Pinpoint the cell where the given text exists, returning its (x, y) midpoint coordinate. 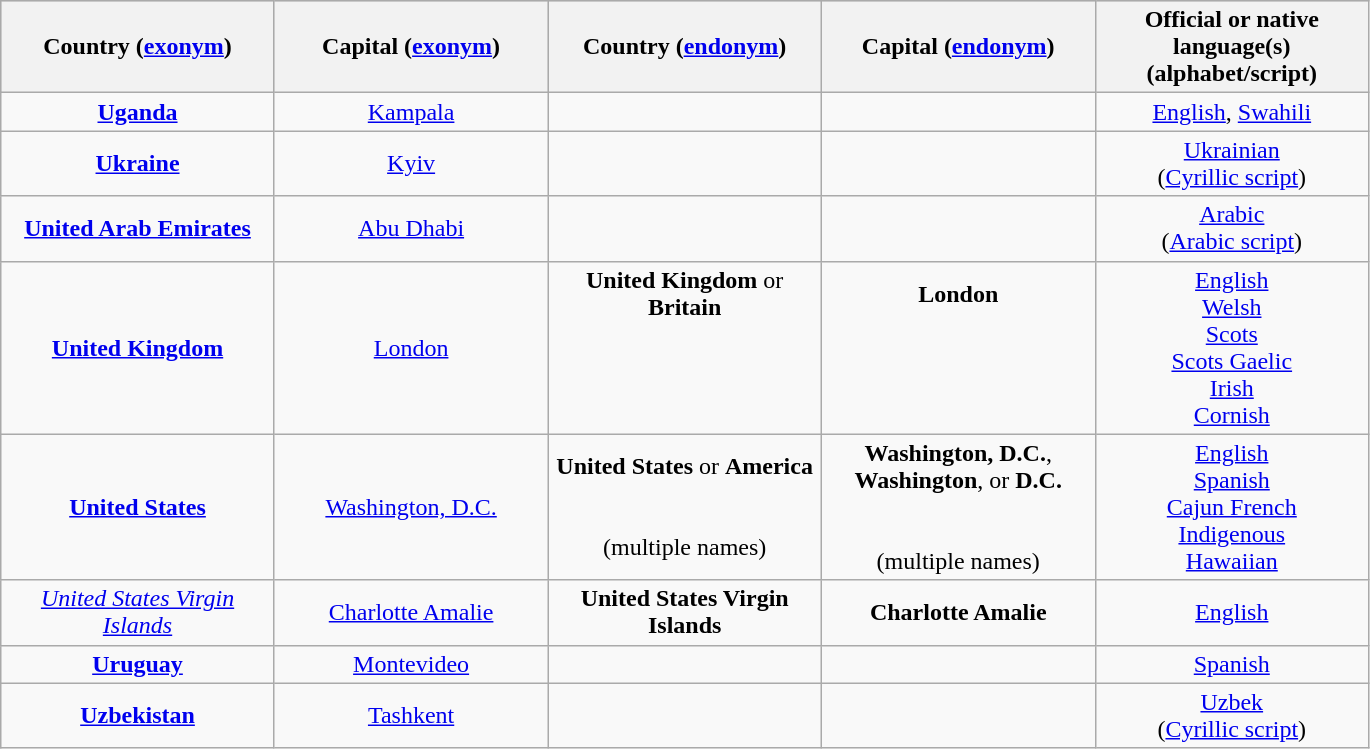
Capital (endonym) (958, 47)
English, Swahili (1232, 112)
Uzbek(Cyrillic script) (1232, 716)
Ukrainian(Cyrillic script) (1232, 164)
United States or America(multiple names) (685, 507)
Kampala (411, 112)
Spanish (1232, 664)
EnglishWelshScotsScots GaelicIrishCornish (1232, 348)
Kyiv (411, 164)
Uganda (138, 112)
Tashkent (411, 716)
United Kingdom or Britain (685, 348)
Uruguay (138, 664)
Abu Dhabi (411, 228)
United States (138, 507)
Official or native language(s) (alphabet/script) (1232, 47)
Country (exonym) (138, 47)
EnglishSpanishCajun FrenchIndigenousHawaiian (1232, 507)
Montevideo (411, 664)
United Kingdom (138, 348)
Washington, D.C. (411, 507)
Arabic(Arabic script) (1232, 228)
Washington, D.C., Washington, or D.C.(multiple names) (958, 507)
United Arab Emirates (138, 228)
Capital (exonym) (411, 47)
English (1232, 612)
Country (endonym) (685, 47)
Uzbekistan (138, 716)
Ukraine (138, 164)
